Search for the cell housing the specified text and yield its [X, Y] center coordinate. 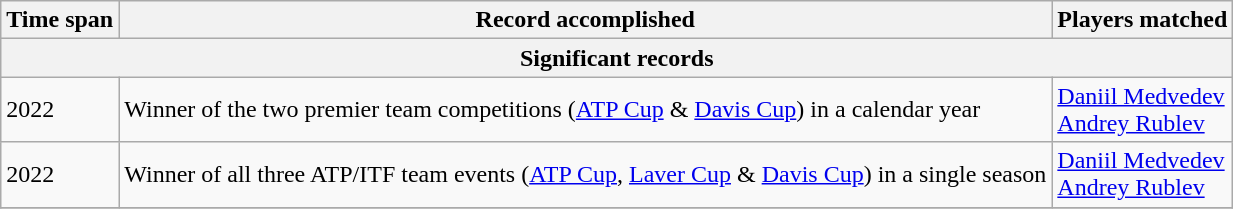
Significant records [617, 58]
Players matched [1142, 20]
Winner of the two premier team competitions (ATP Cup & Davis Cup) in a calendar year [586, 110]
Winner of all three ATP/ITF team events (ATP Cup, Laver Cup & Davis Cup) in a single season [586, 174]
Time span [60, 20]
Record accomplished [586, 20]
